Search for the cell housing the specified text and yield its (x, y) center coordinate. 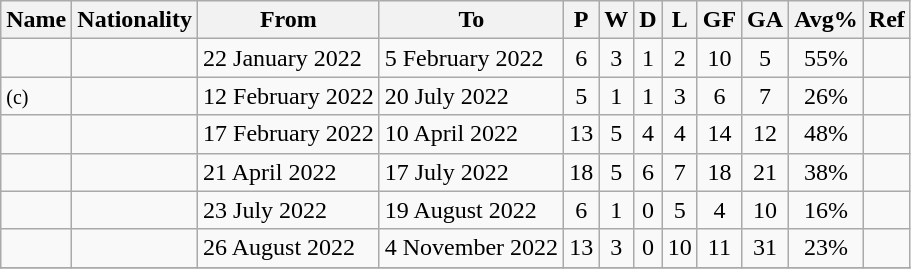
14 (719, 134)
GA (766, 20)
21 April 2022 (289, 172)
26 August 2022 (289, 248)
11 (719, 248)
12 February 2022 (289, 96)
(c) (36, 96)
L (680, 20)
55% (826, 58)
23 July 2022 (289, 210)
26% (826, 96)
38% (826, 172)
12 (766, 134)
P (582, 20)
Avg% (826, 20)
22 January 2022 (289, 58)
2 (680, 58)
W (616, 20)
Name (36, 20)
20 July 2022 (471, 96)
31 (766, 248)
GF (719, 20)
17 February 2022 (289, 134)
10 April 2022 (471, 134)
48% (826, 134)
4 November 2022 (471, 248)
16% (826, 210)
21 (766, 172)
Ref (886, 20)
Nationality (135, 20)
23% (826, 248)
From (289, 20)
To (471, 20)
17 July 2022 (471, 172)
5 February 2022 (471, 58)
D (648, 20)
19 August 2022 (471, 210)
